Provide the [x, y] coordinate of the cell's center where the given text is located.  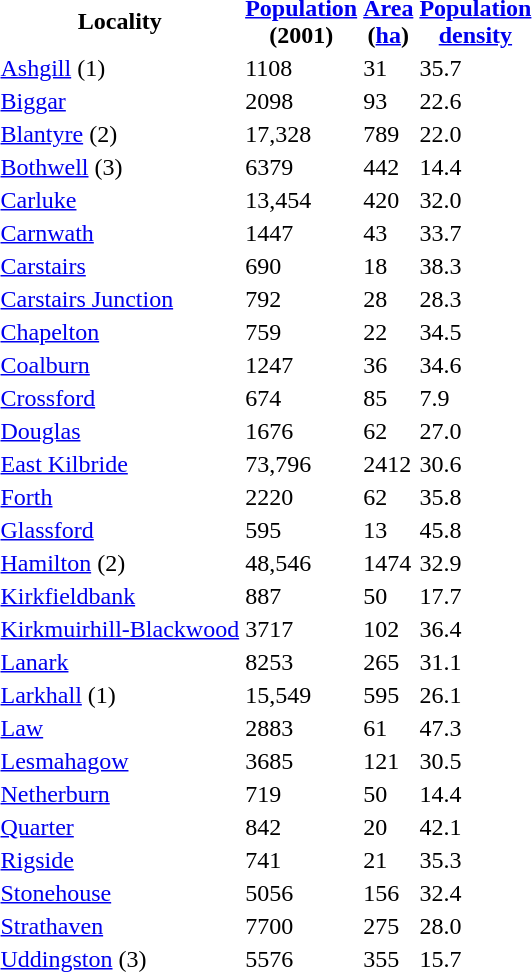
8253 [302, 662]
842 [302, 827]
420 [388, 200]
3685 [302, 761]
719 [302, 794]
73,796 [302, 464]
1474 [388, 563]
759 [302, 332]
31 [388, 68]
1676 [302, 431]
2220 [302, 497]
2412 [388, 464]
18 [388, 266]
792 [302, 299]
275 [388, 926]
20 [388, 827]
5056 [302, 893]
690 [302, 266]
156 [388, 893]
674 [302, 398]
7700 [302, 926]
2098 [302, 101]
36 [388, 365]
102 [388, 629]
741 [302, 860]
121 [388, 761]
1447 [302, 233]
93 [388, 101]
1108 [302, 68]
789 [388, 134]
3717 [302, 629]
17,328 [302, 134]
1247 [302, 365]
85 [388, 398]
265 [388, 662]
22 [388, 332]
21 [388, 860]
61 [388, 728]
13,454 [302, 200]
28 [388, 299]
48,546 [302, 563]
887 [302, 596]
6379 [302, 167]
15,549 [302, 695]
442 [388, 167]
2883 [302, 728]
43 [388, 233]
13 [388, 530]
